Locate the cell with the specified text and output its [x, y] center coordinate. 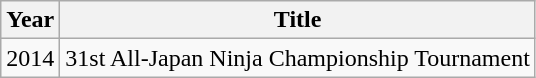
Title [298, 20]
31st All-Japan Ninja Championship Tournament [298, 58]
2014 [30, 58]
Year [30, 20]
